Identify which cell holds the provided text, then report its [X, Y] central coordinate. 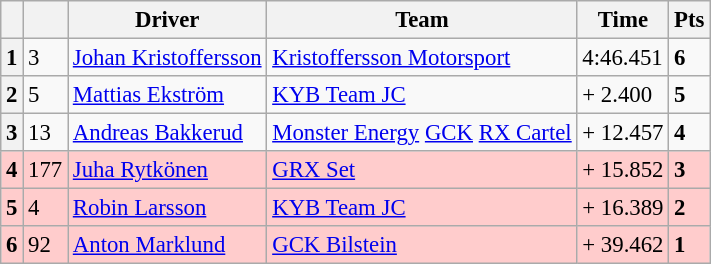
+ 2.400 [623, 95]
Driver [168, 20]
Mattias Ekström [168, 95]
Juha Rytkönen [168, 170]
Andreas Bakkerud [168, 133]
+ 12.457 [623, 133]
Kristoffersson Motorsport [422, 58]
Robin Larsson [168, 208]
Time [623, 20]
+ 16.389 [623, 208]
Team [422, 20]
Anton Marklund [168, 245]
+ 39.462 [623, 245]
13 [46, 133]
177 [46, 170]
+ 15.852 [623, 170]
Monster Energy GCK RX Cartel [422, 133]
GRX Set [422, 170]
Johan Kristoffersson [168, 58]
92 [46, 245]
4:46.451 [623, 58]
GCK Bilstein [422, 245]
Pts [690, 20]
